Find where the given text appears and provide that cell's center as (x, y) coordinate. 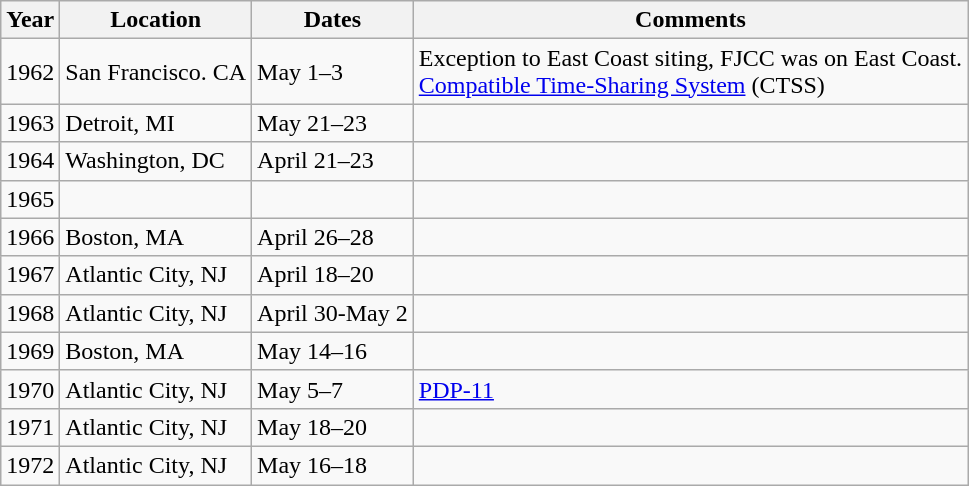
Detroit, MI (156, 123)
May 21–23 (333, 123)
April 18–20 (333, 275)
April 26–28 (333, 237)
1971 (30, 427)
1963 (30, 123)
1969 (30, 351)
May 14–16 (333, 351)
Year (30, 20)
San Francisco. CA (156, 72)
1972 (30, 465)
May 5–7 (333, 389)
Exception to East Coast siting, FJCC was on East Coast.Compatible Time-Sharing System (CTSS) (690, 72)
1970 (30, 389)
Dates (333, 20)
1968 (30, 313)
April 30-May 2 (333, 313)
May 1–3 (333, 72)
1962 (30, 72)
May 16–18 (333, 465)
1967 (30, 275)
April 21–23 (333, 161)
Comments (690, 20)
1965 (30, 199)
PDP-11 (690, 389)
Washington, DC (156, 161)
1964 (30, 161)
1966 (30, 237)
May 18–20 (333, 427)
Location (156, 20)
